Provide the (X, Y) coordinate of the cell's center where the given text is located.  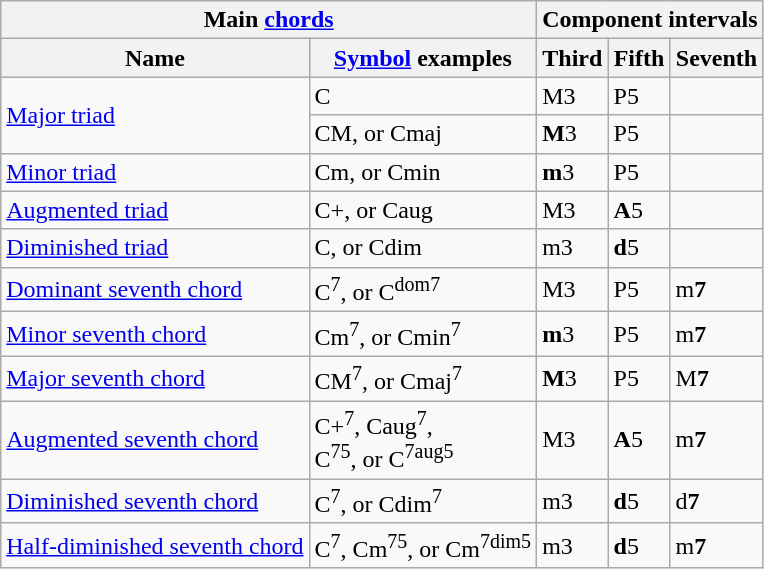
Third (572, 58)
Symbol examples (423, 58)
d7 (716, 502)
Seventh (716, 58)
Major triad (155, 115)
Augmented triad (155, 210)
Minor seventh chord (155, 334)
Name (155, 58)
CM7, or Cmaj7 (423, 378)
Diminished triad (155, 248)
Half-diminished seventh chord (155, 546)
Fifth (639, 58)
C7, or Cdim7 (423, 502)
CM, or Cmaj (423, 134)
Major seventh chord (155, 378)
C7, Cm75, or Cm7dim5 (423, 546)
C+, or Caug (423, 210)
C, or Cdim (423, 248)
Dominant seventh chord (155, 290)
Diminished seventh chord (155, 502)
M7 (716, 378)
C7, or Cdom7 (423, 290)
Main chords (269, 20)
C (423, 96)
C+7, Caug7, C75, or C7aug5 (423, 440)
Component intervals (650, 20)
Minor triad (155, 172)
Augmented seventh chord (155, 440)
Cm7, or Cmin7 (423, 334)
Cm, or Cmin (423, 172)
